Extract the (x, y) coordinate from the center of the cell holding the provided text.  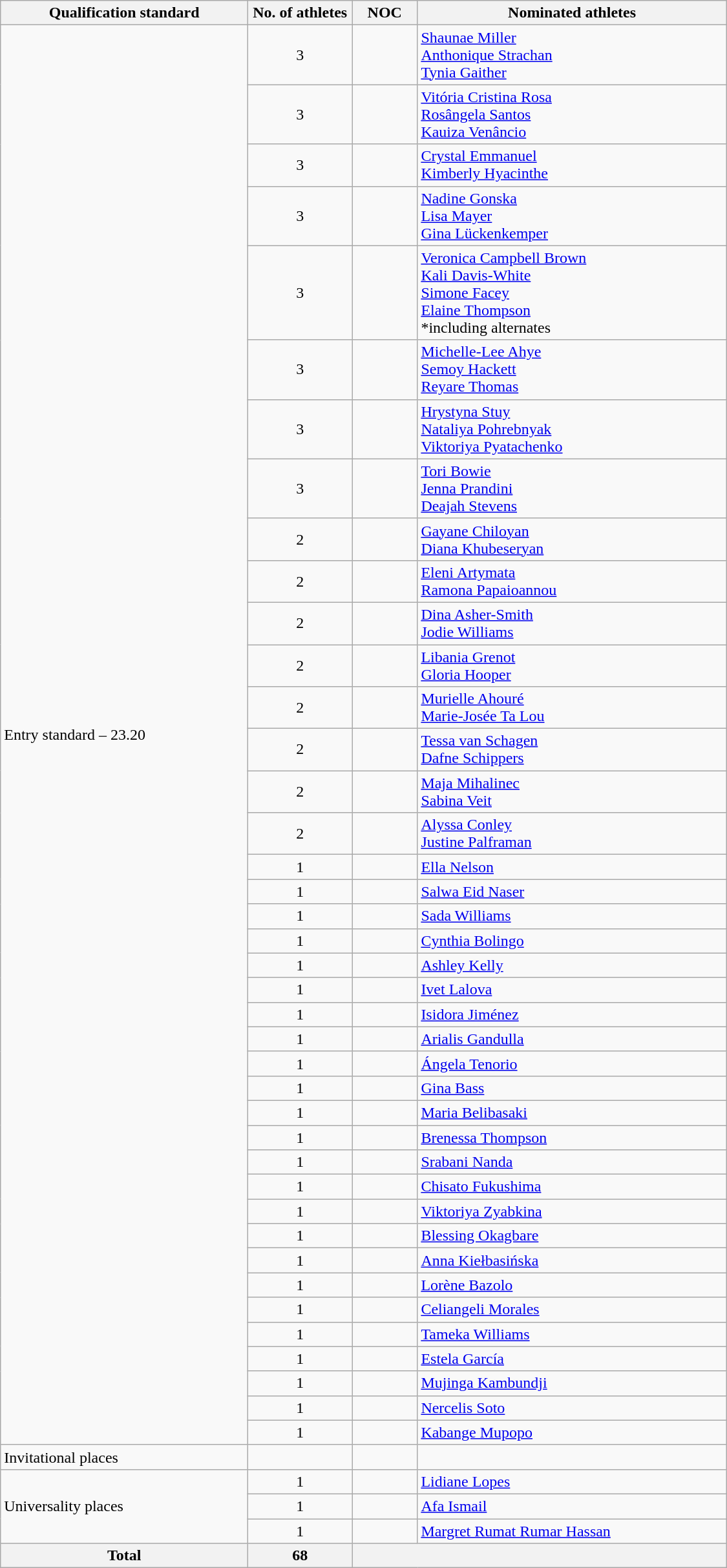
Veronica Campbell BrownKali Davis-WhiteSimone FaceyElaine Thompson*including alternates (572, 293)
Lorène Bazolo (572, 1285)
Hrystyna StuyNataliya PohrebnyakViktoriya Pyatachenko (572, 429)
Maria Belibasaki (572, 1113)
Arialis Gandulla (572, 1039)
Estela García (572, 1359)
Shaunae MillerAnthonique StrachanTynia Gaither (572, 55)
Anna Kiełbasińska (572, 1260)
Sada Williams (572, 916)
Isidora Jiménez (572, 1014)
Cynthia Bolingo (572, 941)
Invitational places (124, 1457)
Vitória Cristina RosaRosângela SantosKauiza Venâncio (572, 114)
Ashley Kelly (572, 965)
Eleni ArtymataRamona Papaioannou (572, 581)
Alyssa ConleyJustine Palframan (572, 833)
Lidiane Lopes (572, 1481)
Kabange Mupopo (572, 1432)
Ángela Tenorio (572, 1063)
Tori BowieJenna PrandiniDeajah Stevens (572, 488)
Brenessa Thompson (572, 1138)
Srabani Nanda (572, 1162)
Afa Ismail (572, 1506)
Nominated athletes (572, 13)
Nadine GonskaLisa MayerGina Lückenkemper (572, 216)
Tessa van Schagen Dafne Schippers (572, 749)
Crystal EmmanuelKimberly Hyacinthe (572, 165)
Blessing Okagbare (572, 1236)
Chisato Fukushima (572, 1187)
Universality places (124, 1506)
Celiangeli Morales (572, 1310)
Entry standard – 23.20 (124, 735)
Mujinga Kambundji (572, 1383)
Michelle-Lee AhyeSemoy HackettReyare Thomas (572, 370)
Murielle AhouréMarie-Josée Ta Lou (572, 708)
Ivet Lalova (572, 990)
Viktoriya Zyabkina (572, 1211)
68 (300, 1556)
Ella Nelson (572, 867)
Gina Bass (572, 1088)
Qualification standard (124, 13)
Maja MihalinecSabina Veit (572, 792)
Total (124, 1556)
Tameka Williams (572, 1334)
NOC (385, 13)
Libania GrenotGloria Hooper (572, 665)
No. of athletes (300, 13)
Nercelis Soto (572, 1408)
Margret Rumat Rumar Hassan (572, 1531)
Salwa Eid Naser (572, 892)
Dina Asher-SmithJodie Williams (572, 623)
Gayane ChiloyanDiana Khubeseryan (572, 539)
